Return [x, y] of the center of cell containing provided text 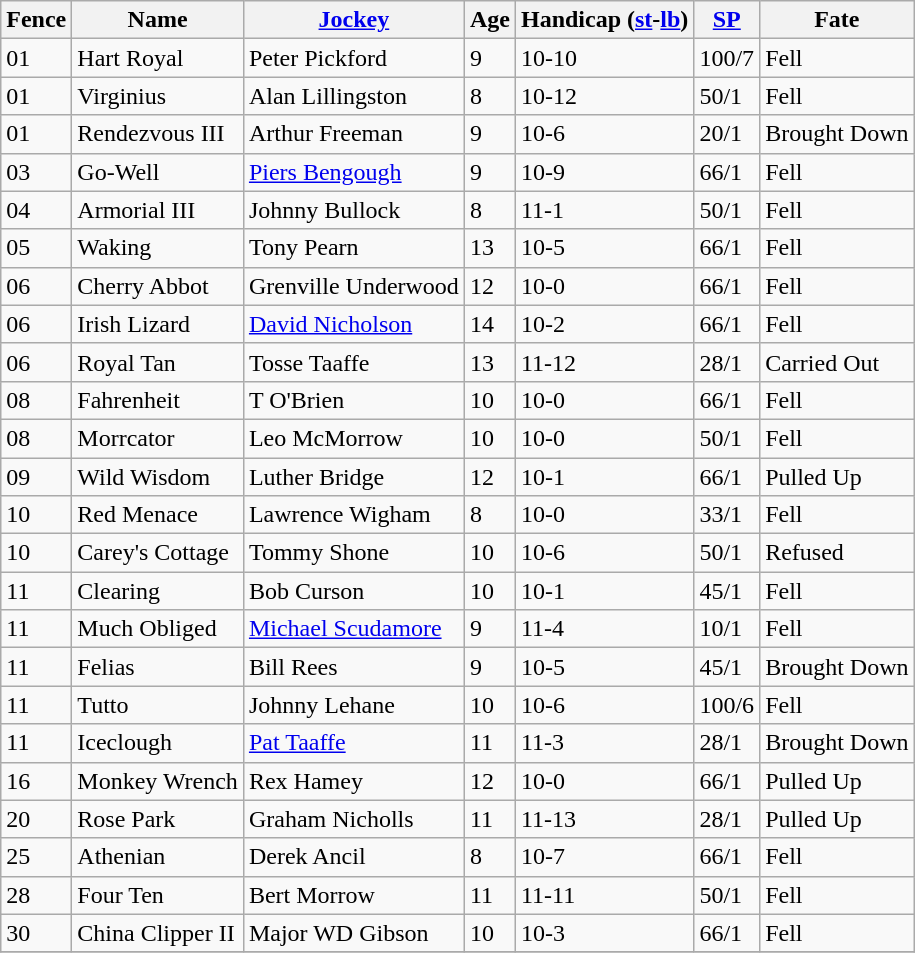
09 [36, 477]
11-11 [604, 895]
Lawrence Wigham [354, 515]
100/6 [727, 705]
Athenian [158, 857]
28 [36, 895]
100/7 [727, 58]
Jockey [354, 20]
Tony Pearn [354, 248]
04 [36, 210]
Bert Morrow [354, 895]
Age [490, 20]
Rex Hamey [354, 781]
11-12 [604, 362]
T O'Brien [354, 400]
Alan Lillingston [354, 96]
Leo McMorrow [354, 438]
Morrcator [158, 438]
Carried Out [837, 362]
Clearing [158, 591]
Refused [837, 553]
Hart Royal [158, 58]
Iceclough [158, 743]
Tosse Taaffe [354, 362]
33/1 [727, 515]
Royal Tan [158, 362]
03 [36, 172]
Armorial III [158, 210]
Bill Rees [354, 667]
10-12 [604, 96]
30 [36, 933]
Much Obliged [158, 629]
Irish Lizard [158, 324]
China Clipper II [158, 933]
David Nicholson [354, 324]
Pat Taaffe [354, 743]
11-13 [604, 819]
05 [36, 248]
Go-Well [158, 172]
Fahrenheit [158, 400]
Major WD Gibson [354, 933]
Rendezvous III [158, 134]
10-2 [604, 324]
Michael Scudamore [354, 629]
14 [490, 324]
10-10 [604, 58]
Cherry Abbot [158, 286]
10-3 [604, 933]
Graham Nicholls [354, 819]
Carey's Cottage [158, 553]
25 [36, 857]
Tutto [158, 705]
Peter Pickford [354, 58]
Wild Wisdom [158, 477]
Grenville Underwood [354, 286]
Four Ten [158, 895]
10/1 [727, 629]
Virginius [158, 96]
Fate [837, 20]
20 [36, 819]
Rose Park [158, 819]
11-4 [604, 629]
10-7 [604, 857]
10-9 [604, 172]
SP [727, 20]
Handicap (st-lb) [604, 20]
Bob Curson [354, 591]
Johnny Bullock [354, 210]
Monkey Wrench [158, 781]
Waking [158, 248]
16 [36, 781]
Felias [158, 667]
Fence [36, 20]
Red Menace [158, 515]
Piers Bengough [354, 172]
Arthur Freeman [354, 134]
11-1 [604, 210]
Name [158, 20]
Derek Ancil [354, 857]
11-3 [604, 743]
20/1 [727, 134]
Johnny Lehane [354, 705]
Luther Bridge [354, 477]
Tommy Shone [354, 553]
